Return the (x, y) coordinate for the center point of the cell that contains the specified text.  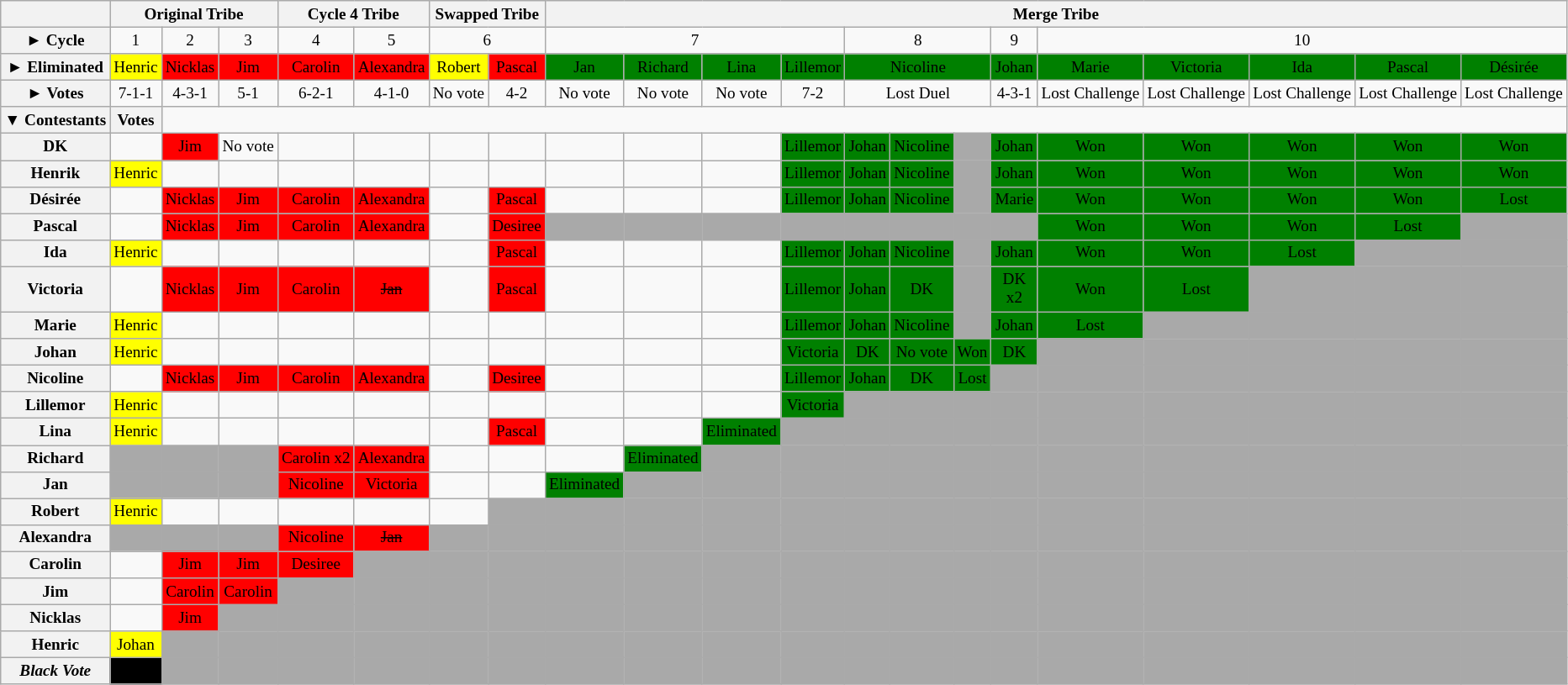
8 (918, 40)
9 (1014, 40)
4-2 (517, 93)
DKx2 (1014, 289)
5-1 (248, 93)
Lost Duel (918, 93)
4 (316, 40)
5 (392, 40)
7 (694, 40)
10 (1302, 40)
Original Tribe (194, 14)
4-1-0 (392, 93)
Votes (136, 120)
1 (136, 40)
Swapped Tribe (487, 14)
▼ Contestants (55, 120)
7-1-1 (136, 93)
7-2 (812, 93)
► Eliminated (55, 67)
► Votes (55, 93)
6-2-1 (316, 93)
Henrik (55, 173)
► Cycle (55, 40)
Merge Tribe (1056, 14)
Cycle 4 Tribe (353, 14)
3 (248, 40)
Black Vote (55, 671)
6 (487, 40)
2 (190, 40)
Carolin x2 (316, 458)
